From the cell containing the given text, extract its center point as (X, Y) coordinate. 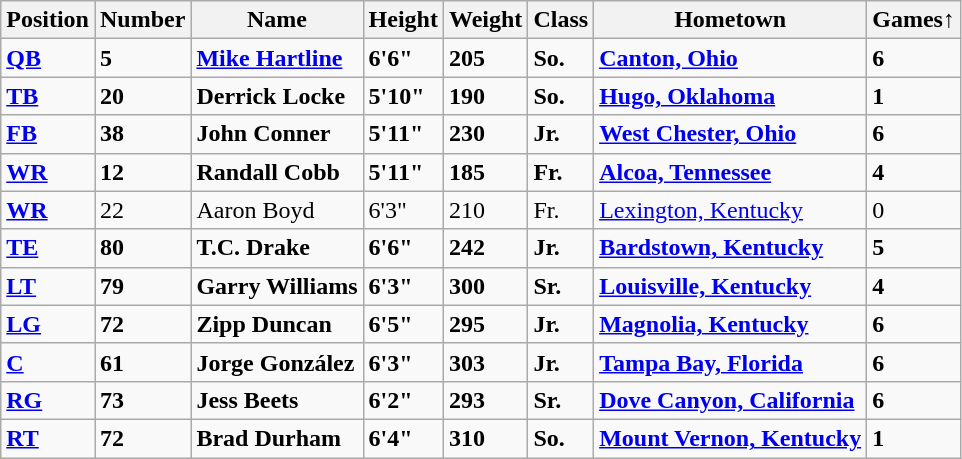
190 (485, 96)
293 (485, 400)
Alcoa, Tennessee (730, 172)
5'10" (403, 96)
Mike Hartline (277, 58)
38 (142, 134)
0 (914, 210)
210 (485, 210)
79 (142, 286)
Name (277, 20)
TE (48, 248)
73 (142, 400)
Randall Cobb (277, 172)
61 (142, 362)
QB (48, 58)
C (48, 362)
FB (48, 134)
Dove Canyon, California (730, 400)
80 (142, 248)
Weight (485, 20)
T.C. Drake (277, 248)
22 (142, 210)
Hometown (730, 20)
295 (485, 324)
Hugo, Oklahoma (730, 96)
TB (48, 96)
12 (142, 172)
LG (48, 324)
Louisville, Kentucky (730, 286)
Tampa Bay, Florida (730, 362)
Jorge González (277, 362)
205 (485, 58)
Aaron Boyd (277, 210)
6'5" (403, 324)
6'4" (403, 438)
Jess Beets (277, 400)
Garry Williams (277, 286)
Canton, Ohio (730, 58)
242 (485, 248)
300 (485, 286)
Derrick Locke (277, 96)
John Conner (277, 134)
RG (48, 400)
230 (485, 134)
Lexington, Kentucky (730, 210)
Height (403, 20)
303 (485, 362)
310 (485, 438)
Magnolia, Kentucky (730, 324)
Bardstown, Kentucky (730, 248)
Position (48, 20)
RT (48, 438)
West Chester, Ohio (730, 134)
Number (142, 20)
Brad Durham (277, 438)
185 (485, 172)
6'2" (403, 400)
Games↑ (914, 20)
Zipp Duncan (277, 324)
Class (561, 20)
LT (48, 286)
Mount Vernon, Kentucky (730, 438)
20 (142, 96)
